Capture the cell that displays the provided text and extract its (X, Y) central coordinate. 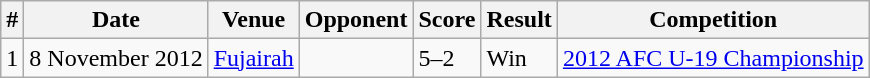
2012 AFC U-19 Championship (713, 58)
8 November 2012 (116, 58)
Win (519, 58)
Score (447, 20)
5–2 (447, 58)
Opponent (356, 20)
Fujairah (254, 58)
Result (519, 20)
Venue (254, 20)
# (12, 20)
1 (12, 58)
Date (116, 20)
Competition (713, 20)
